Determine the (X, Y) coordinate at the center of the cell enclosing the given text.  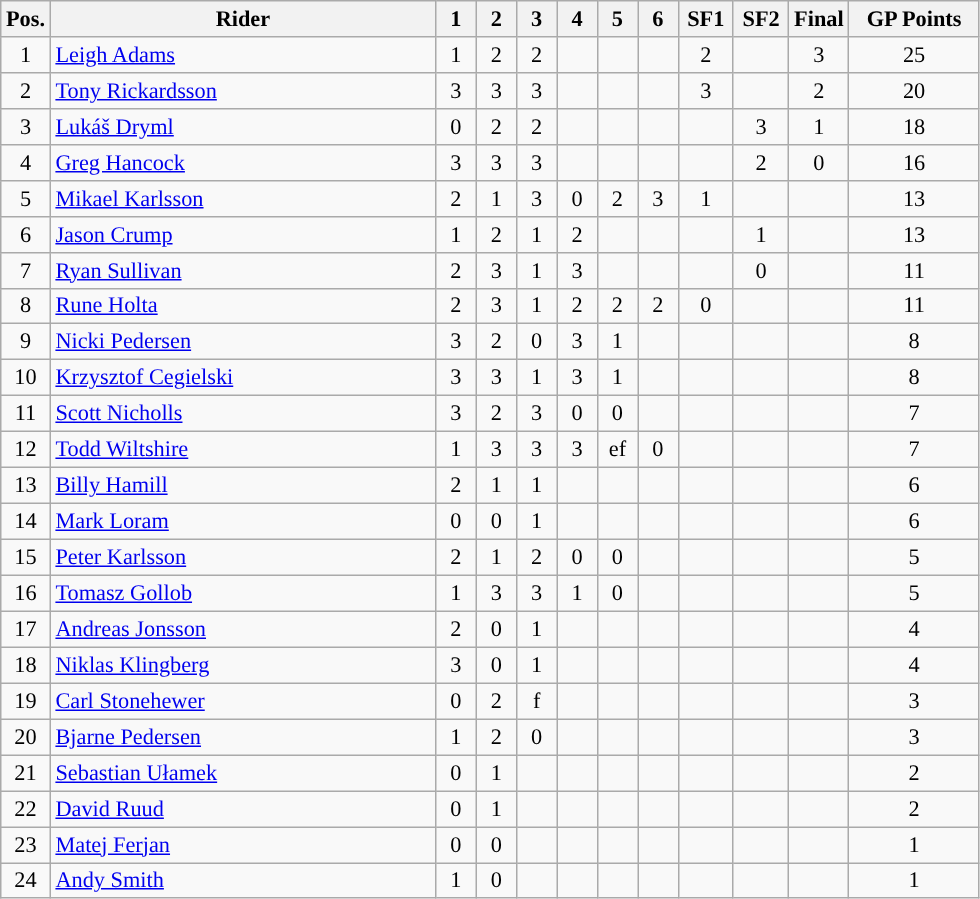
Andreas Jonsson (242, 629)
Todd Wiltshire (242, 450)
SF2 (760, 19)
Niklas Klingberg (242, 665)
SF1 (706, 19)
f (536, 701)
Tony Rickardsson (242, 90)
Krzysztof Cegielski (242, 378)
Mikael Karlsson (242, 198)
21 (26, 773)
19 (26, 701)
17 (26, 629)
24 (26, 880)
Greg Hancock (242, 162)
Peter Karlsson (242, 557)
Matej Ferjan (242, 844)
Billy Hamill (242, 485)
ef (617, 450)
Nicki Pedersen (242, 342)
Rider (242, 19)
Lukáš Dryml (242, 126)
9 (26, 342)
Carl Stonehewer (242, 701)
Jason Crump (242, 234)
Mark Loram (242, 521)
25 (914, 55)
Andy Smith (242, 880)
Pos. (26, 19)
Rune Holta (242, 306)
Final (819, 19)
14 (26, 521)
12 (26, 450)
10 (26, 378)
David Ruud (242, 809)
23 (26, 844)
Bjarne Pedersen (242, 737)
22 (26, 809)
Ryan Sullivan (242, 270)
Leigh Adams (242, 55)
GP Points (914, 19)
15 (26, 557)
Sebastian Ułamek (242, 773)
Tomasz Gollob (242, 593)
Scott Nicholls (242, 414)
